For the text-containing cell, return its midpoint in (x, y) coordinate format. 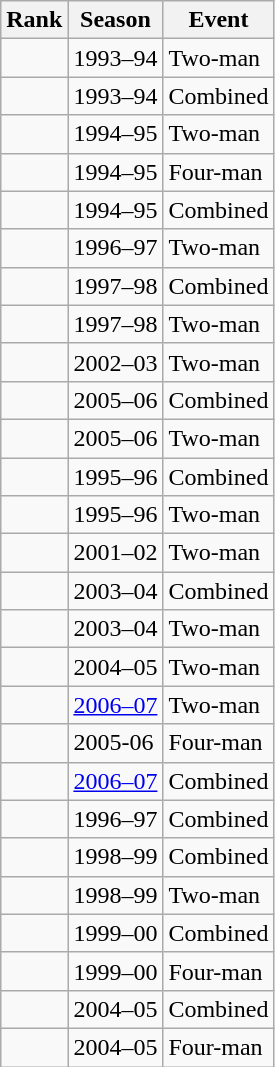
Rank (34, 20)
Season (116, 20)
2001–02 (116, 553)
2002–03 (116, 362)
2005-06 (116, 743)
Event (218, 20)
